Find where the given text appears and provide that cell's center as (x, y) coordinate. 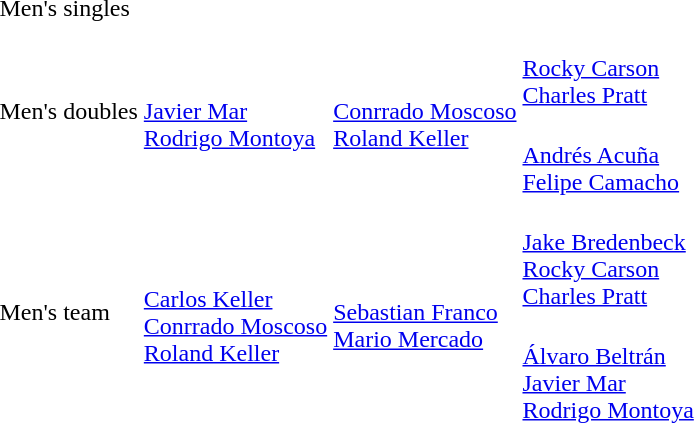
Conrrado MoscosoRoland Keller (425, 112)
Javier MarRodrigo Montoya (235, 112)
